Search for the cell housing the specified text and yield its [x, y] center coordinate. 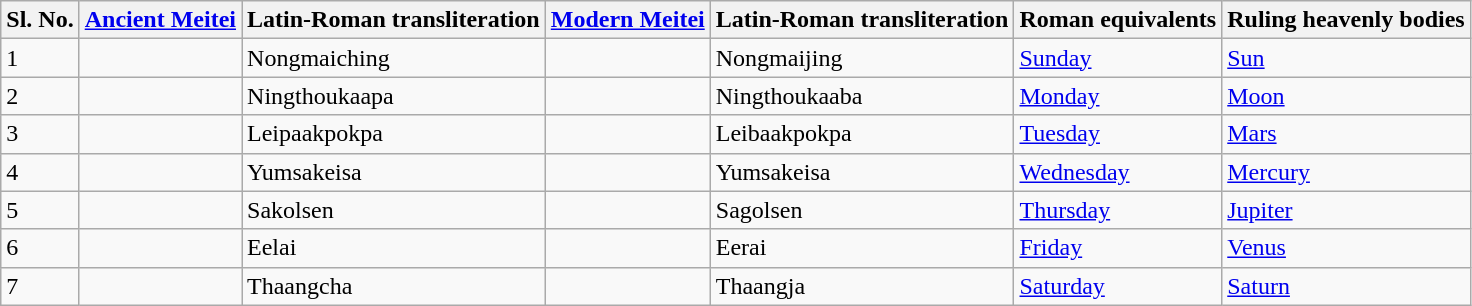
4 [40, 172]
Tuesday [1118, 134]
Nongmaiching [394, 58]
Thursday [1118, 210]
Jupiter [1346, 210]
Roman equivalents [1118, 20]
Sunday [1118, 58]
Sl. No. [40, 20]
Mercury [1346, 172]
Mars [1346, 134]
Monday [1118, 96]
Venus [1346, 248]
Modern Meitei [628, 20]
Sun [1346, 58]
Ningthoukaaba [862, 96]
7 [40, 286]
6 [40, 248]
Wednesday [1118, 172]
Friday [1118, 248]
1 [40, 58]
Leipaakpokpa [394, 134]
Leibaakpokpa [862, 134]
Eerai [862, 248]
3 [40, 134]
Sagolsen [862, 210]
Moon [1346, 96]
5 [40, 210]
Eelai [394, 248]
2 [40, 96]
Sakolsen [394, 210]
Saturday [1118, 286]
Thaangja [862, 286]
Ruling heavenly bodies [1346, 20]
Saturn [1346, 286]
Nongmaijing [862, 58]
Ningthoukaapa [394, 96]
Ancient Meitei [160, 20]
Thaangcha [394, 286]
